Search for the cell housing the specified text and yield its (x, y) center coordinate. 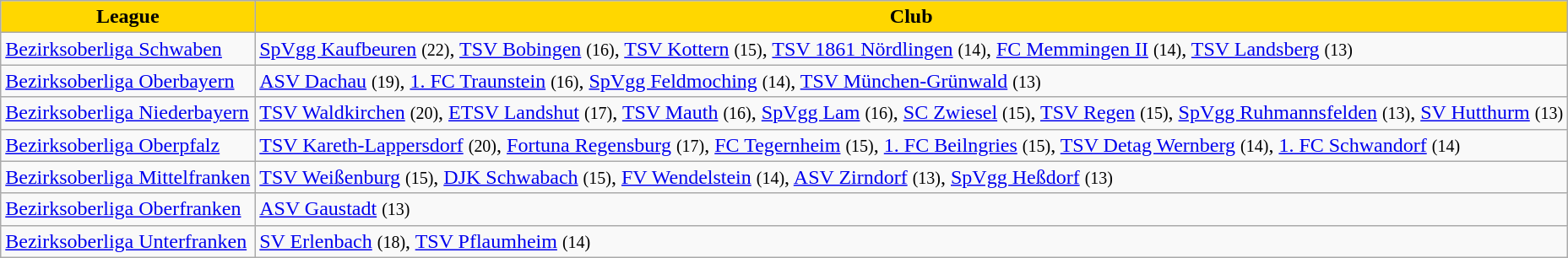
Bezirksoberliga Oberfranken (128, 209)
Bezirksoberliga Oberpfalz (128, 145)
Bezirksoberliga Oberbayern (128, 81)
ASV Dachau (19), 1. FC Traunstein (16), SpVgg Feldmoching (14), TSV München-Grünwald (13) (912, 81)
Bezirksoberliga Mittelfranken (128, 177)
SpVgg Kaufbeuren (22), TSV Bobingen (16), TSV Kottern (15), TSV 1861 Nördlingen (14), FC Memmingen II (14), TSV Landsberg (13) (912, 49)
Bezirksoberliga Niederbayern (128, 113)
Bezirksoberliga Schwaben (128, 49)
TSV Weißenburg (15), DJK Schwabach (15), FV Wendelstein (14), ASV Zirndorf (13), SpVgg Heßdorf (13) (912, 177)
Club (912, 17)
ASV Gaustadt (13) (912, 209)
Bezirksoberliga Unterfranken (128, 241)
SV Erlenbach (18), TSV Pflaumheim (14) (912, 241)
TSV Kareth-Lappersdorf (20), Fortuna Regensburg (17), FC Tegernheim (15), 1. FC Beilngries (15), TSV Detag Wernberg (14), 1. FC Schwandorf (14) (912, 145)
League (128, 17)
